Scan for the cell matching the given text and deliver its (x, y) coordinate at center. 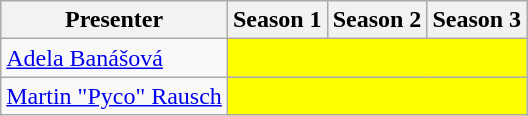
Presenter (114, 20)
Adela Banášová (114, 58)
Season 3 (477, 20)
Martin "Pyco" Rausch (114, 96)
Season 1 (277, 20)
Season 2 (377, 20)
